Extract the (X, Y) coordinate from the center of the cell holding the provided text.  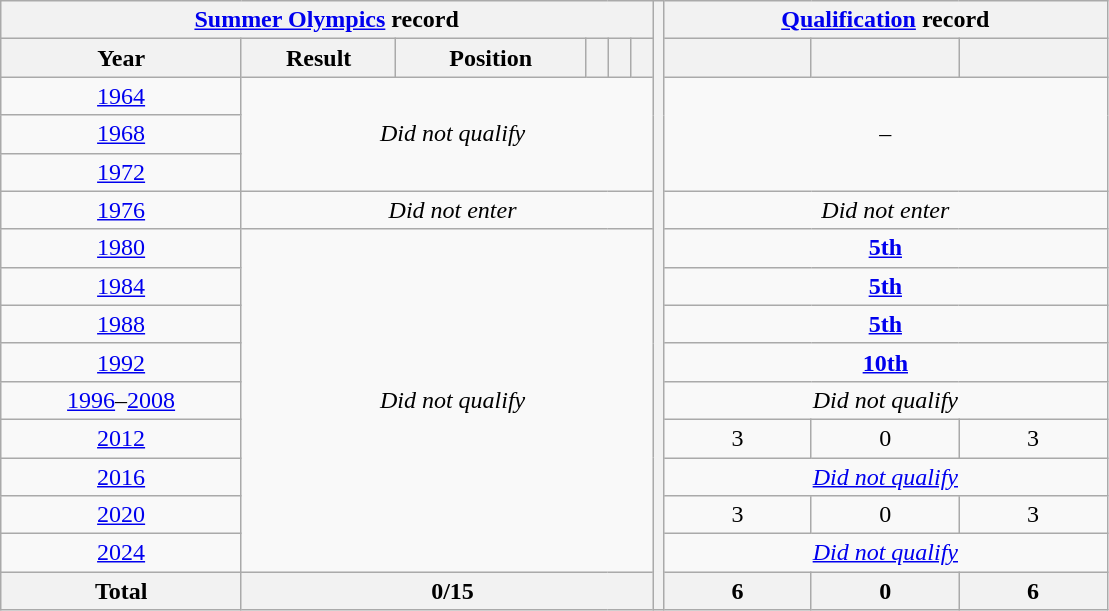
– (886, 134)
1980 (122, 248)
1988 (122, 324)
2020 (122, 515)
2016 (122, 477)
2012 (122, 438)
1964 (122, 96)
2024 (122, 553)
Qualification record (886, 20)
1976 (122, 210)
1972 (122, 172)
1984 (122, 286)
Total (122, 591)
1996–2008 (122, 400)
1968 (122, 134)
Position (491, 58)
Year (122, 58)
1992 (122, 362)
10th (886, 362)
Summer Olympics record (327, 20)
Result (318, 58)
0/15 (452, 591)
